Detect which cell encompasses the target text, then output its [x, y] center coordinate. 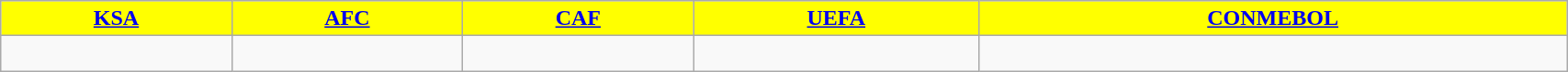
KSA [116, 18]
CAF [579, 18]
UEFA [836, 18]
CONMEBOL [1273, 18]
AFC [347, 18]
